Search for the cell housing the specified text and yield its [x, y] center coordinate. 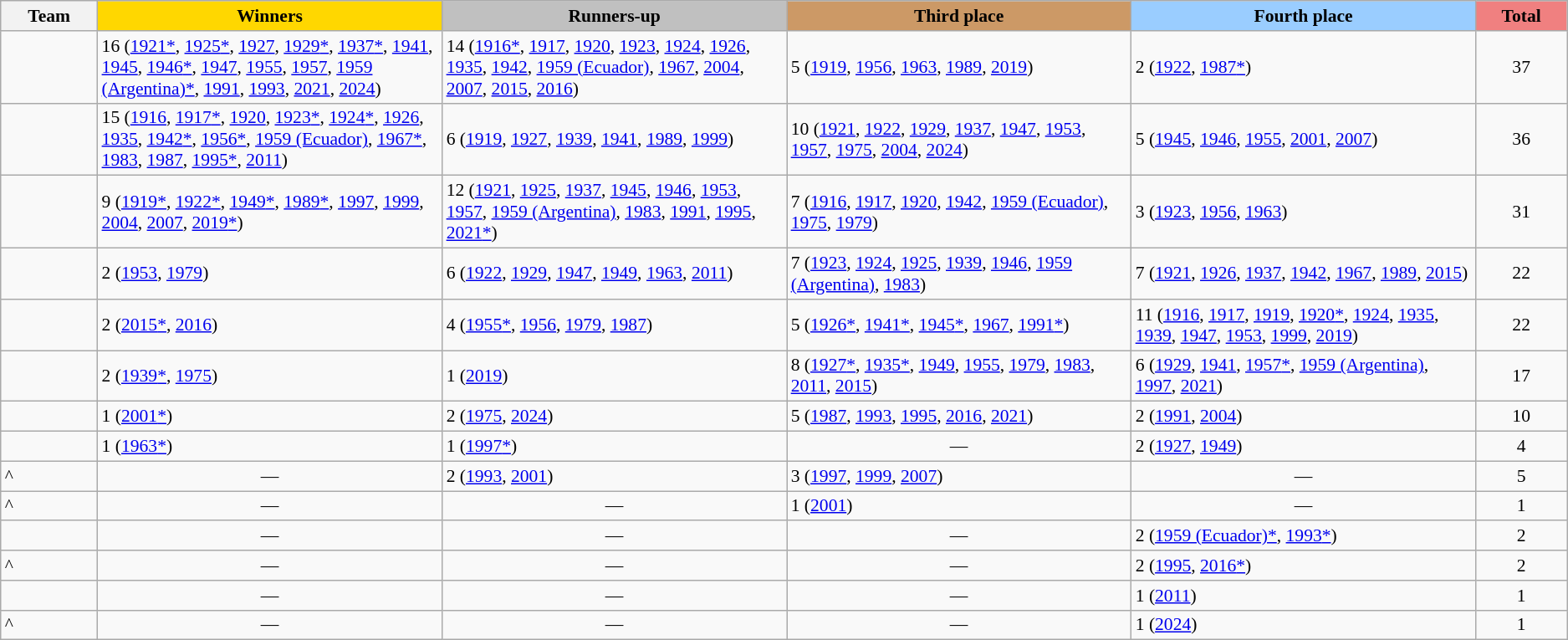
Fourth place [1304, 16]
2 (1922, 1987*) [1304, 67]
5 (1945, 1946, 1955, 2001, 2007) [1304, 139]
Team [49, 16]
3 (1923, 1956, 1963) [1304, 212]
16 (1921*, 1925*, 1927, 1929*, 1937*, 1941, 1945, 1946*, 1947, 1955, 1957, 1959 (Argentina)*, 1991, 1993, 2021, 2024) [270, 67]
7 (1916, 1917, 1920, 1942, 1959 (Ecuador), 1975, 1979) [959, 212]
2 (1995, 2016*) [1304, 566]
9 (1919*, 1922*, 1949*, 1989*, 1997, 1999, 2004, 2007, 2019*) [270, 212]
11 (1916, 1917, 1919, 1920*, 1924, 1935, 1939, 1947, 1953, 1999, 2019) [1304, 325]
2 (1953, 1979) [270, 274]
2 (1927, 1949) [1304, 447]
1 (2001*) [270, 417]
5 [1522, 476]
15 (1916, 1917*, 1920, 1923*, 1924*, 1926, 1935, 1942*, 1956*, 1959 (Ecuador), 1967*, 1983, 1987, 1995*, 2011) [270, 139]
2 (1939*, 1975) [270, 376]
Total [1522, 16]
31 [1522, 212]
37 [1522, 67]
Third place [959, 16]
4 (1955*, 1956, 1979, 1987) [615, 325]
1 (1963*) [270, 447]
5 (1919, 1956, 1963, 1989, 2019) [959, 67]
1 (2001) [959, 506]
1 (2011) [1304, 596]
2 (1959 (Ecuador)*, 1993*) [1304, 536]
1 (2019) [615, 376]
2 (2015*, 2016) [270, 325]
10 [1522, 417]
3 (1997, 1999, 2007) [959, 476]
17 [1522, 376]
5 (1987, 1993, 1995, 2016, 2021) [959, 417]
12 (1921, 1925, 1937, 1945, 1946, 1953, 1957, 1959 (Argentina), 1983, 1991, 1995, 2021*) [615, 212]
Runners-up [615, 16]
6 (1922, 1929, 1947, 1949, 1963, 2011) [615, 274]
7 (1921, 1926, 1937, 1942, 1967, 1989, 2015) [1304, 274]
6 (1919, 1927, 1939, 1941, 1989, 1999) [615, 139]
6 (1929, 1941, 1957*, 1959 (Argentina), 1997, 2021) [1304, 376]
1 (2024) [1304, 625]
7 (1923, 1924, 1925, 1939, 1946, 1959 (Argentina), 1983) [959, 274]
2 (1993, 2001) [615, 476]
2 (1991, 2004) [1304, 417]
Winners [270, 16]
36 [1522, 139]
4 [1522, 447]
8 (1927*, 1935*, 1949, 1955, 1979, 1983, 2011, 2015) [959, 376]
1 (1997*) [615, 447]
5 (1926*, 1941*, 1945*, 1967, 1991*) [959, 325]
2 (1975, 2024) [615, 417]
10 (1921, 1922, 1929, 1937, 1947, 1953, 1957, 1975, 2004, 2024) [959, 139]
14 (1916*, 1917, 1920, 1923, 1924, 1926, 1935, 1942, 1959 (Ecuador), 1967, 2004, 2007, 2015, 2016) [615, 67]
